Detect which cell encompasses the target text, then output its [X, Y] center coordinate. 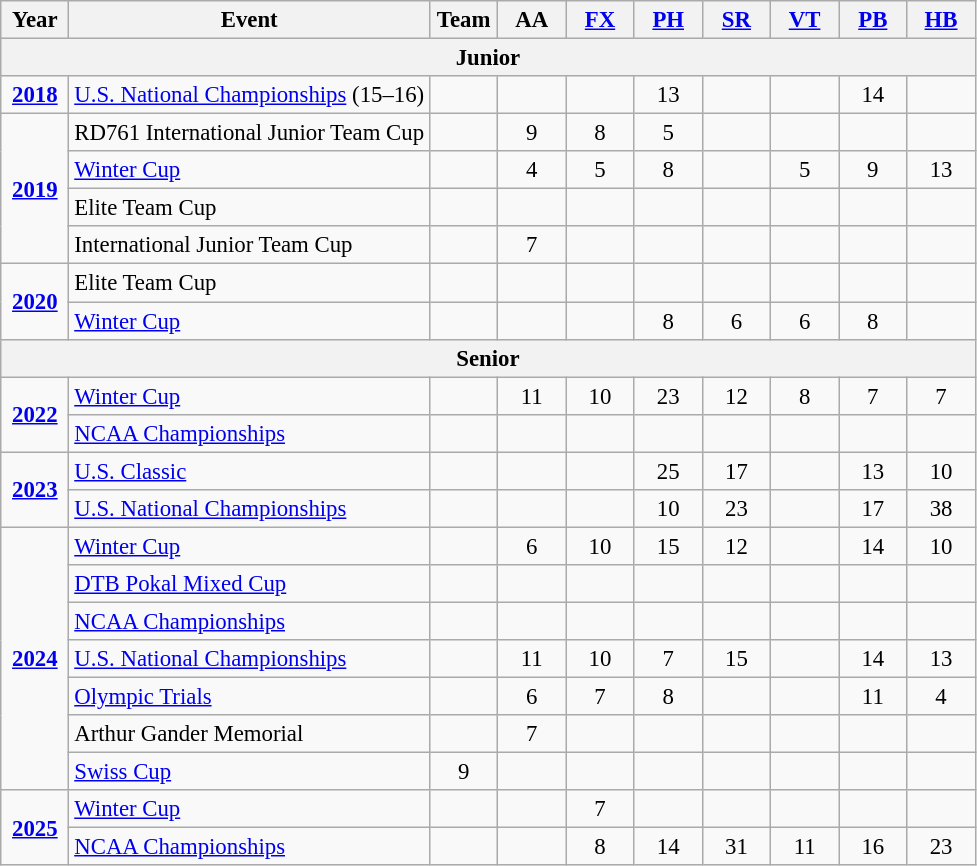
HB [941, 20]
2024 [35, 658]
Arthur Gander Memorial [250, 734]
PH [668, 20]
Olympic Trials [250, 697]
Swiss Cup [250, 772]
FX [600, 20]
DTB Pokal Mixed Cup [250, 584]
Junior [488, 58]
U.S. National Championships (15–16) [250, 95]
2022 [35, 414]
VT [805, 20]
2018 [35, 95]
25 [668, 471]
PB [873, 20]
AA [532, 20]
16 [873, 847]
International Junior Team Cup [250, 245]
2023 [35, 490]
Event [250, 20]
2025 [35, 828]
2019 [35, 189]
2020 [35, 302]
31 [736, 847]
Senior [488, 358]
Year [35, 20]
Team [463, 20]
38 [941, 509]
RD761 International Junior Team Cup [250, 133]
SR [736, 20]
U.S. Classic [250, 471]
